Search for the cell housing the specified text and yield its [x, y] center coordinate. 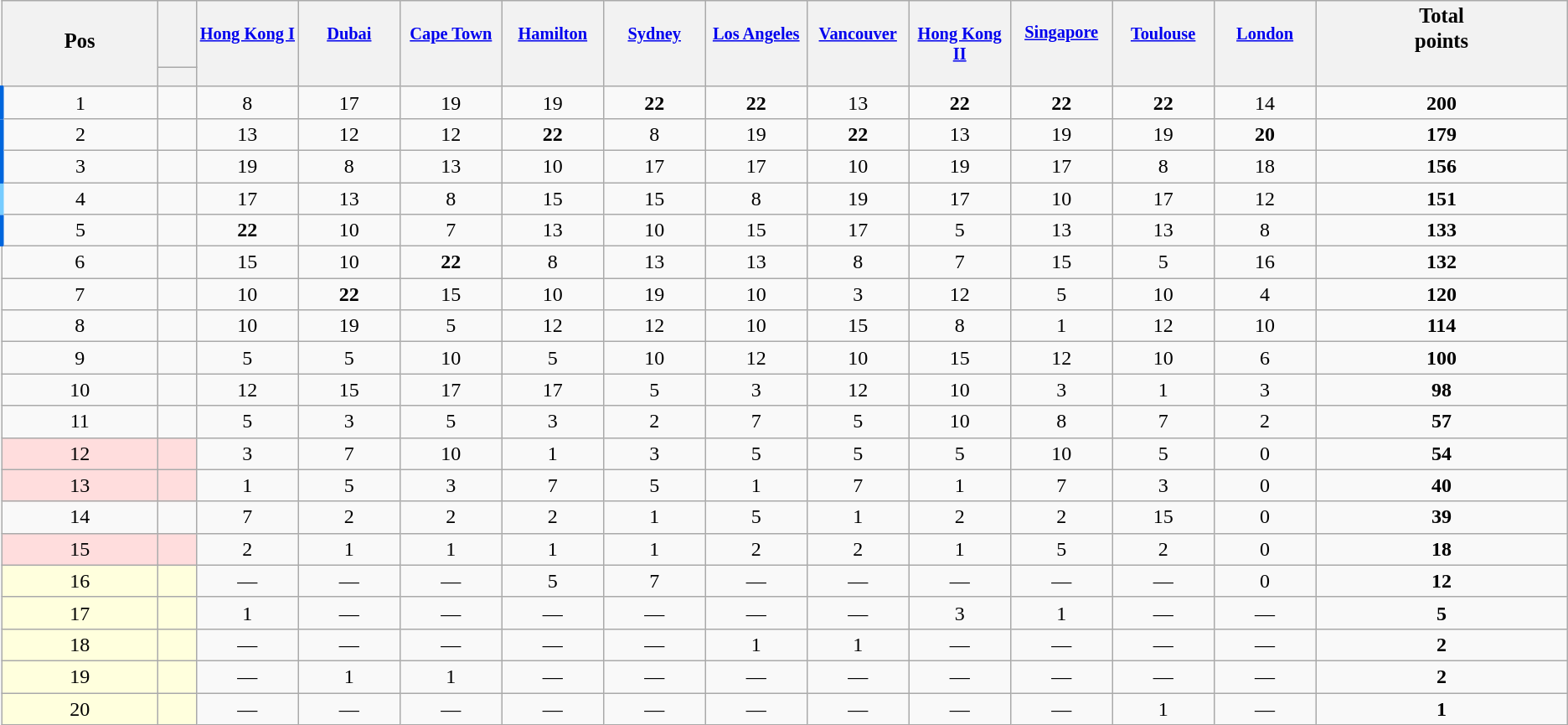
11 [80, 422]
39 [1442, 517]
40 [1442, 485]
156 [1442, 166]
Hamilton [553, 34]
Hong Kong I [248, 34]
120 [1442, 294]
179 [1442, 134]
Dubai [348, 34]
Vancouver [858, 34]
54 [1442, 453]
9 [80, 358]
Hong Kong II [960, 34]
200 [1442, 102]
Los Angeles [756, 34]
Pos [80, 34]
Singapore [1060, 34]
98 [1442, 390]
114 [1442, 326]
57 [1442, 422]
100 [1442, 358]
Totalpoints [1442, 34]
Sydney [655, 34]
151 [1442, 199]
Toulouse [1163, 34]
133 [1442, 230]
132 [1442, 262]
London [1265, 34]
Cape Town [451, 34]
